Scan for the cell matching the given text and deliver its [x, y] coordinate at center. 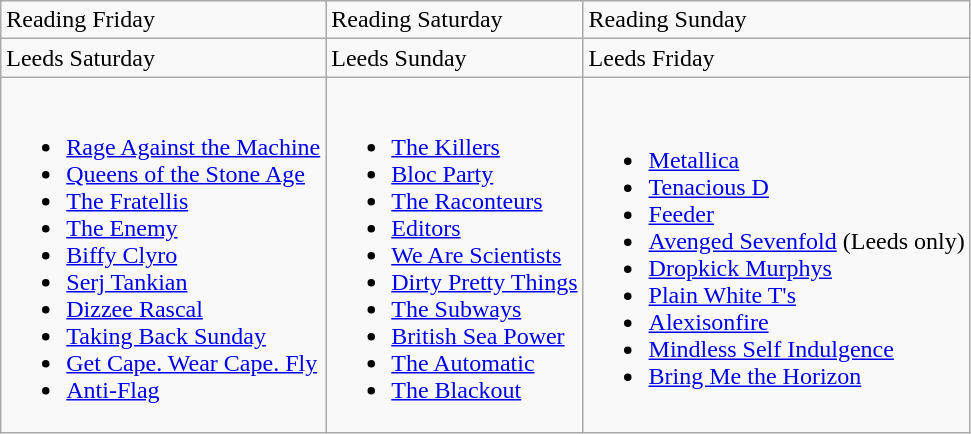
The KillersBloc PartyThe RaconteursEditorsWe Are ScientistsDirty Pretty ThingsThe SubwaysBritish Sea PowerThe AutomaticThe Blackout [454, 255]
Reading Sunday [776, 20]
Leeds Sunday [454, 58]
Reading Friday [164, 20]
Reading Saturday [454, 20]
Leeds Friday [776, 58]
MetallicaTenacious DFeederAvenged Sevenfold (Leeds only)Dropkick MurphysPlain White T'sAlexisonfireMindless Self IndulgenceBring Me the Horizon [776, 255]
Leeds Saturday [164, 58]
